Identify which cell holds the provided text, then report its [x, y] central coordinate. 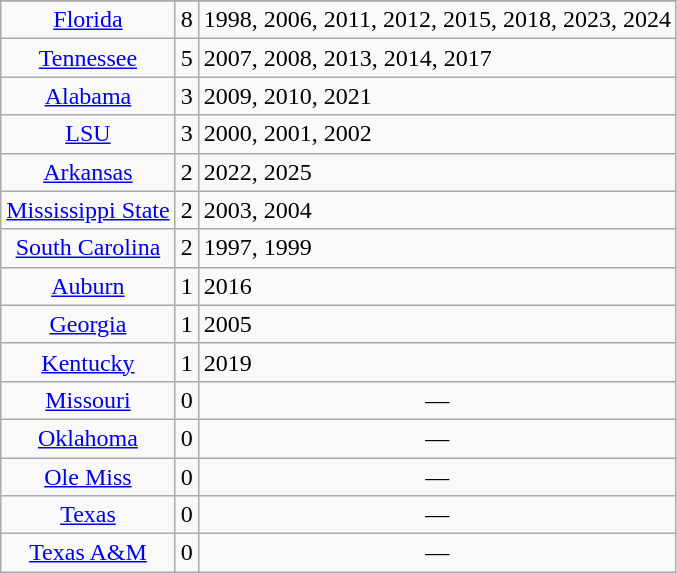
1998, 2006, 2011, 2012, 2015, 2018, 2023, 2024 [437, 20]
South Carolina [88, 248]
2005 [437, 324]
Texas A&M [88, 553]
2009, 2010, 2021 [437, 96]
2003, 2004 [437, 210]
2019 [437, 362]
8 [186, 20]
2007, 2008, 2013, 2014, 2017 [437, 58]
2022, 2025 [437, 172]
Oklahoma [88, 438]
5 [186, 58]
Arkansas [88, 172]
Alabama [88, 96]
Ole Miss [88, 477]
Missouri [88, 400]
Kentucky [88, 362]
Florida [88, 20]
Texas [88, 515]
Georgia [88, 324]
LSU [88, 134]
Mississippi State [88, 210]
Tennessee [88, 58]
2000, 2001, 2002 [437, 134]
Auburn [88, 286]
1997, 1999 [437, 248]
2016 [437, 286]
